Locate the cell with the specified text and output its [x, y] center coordinate. 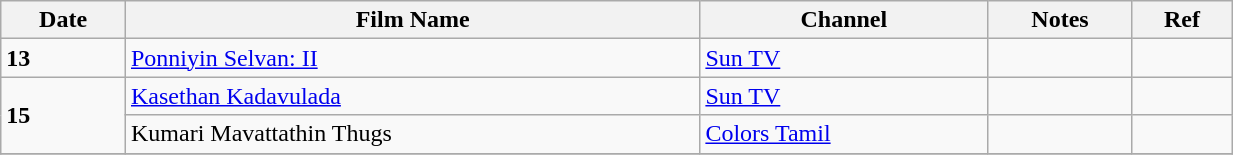
Date [64, 20]
Ponniyin Selvan: II [412, 58]
Kasethan Kadavulada [412, 96]
Channel [844, 20]
Notes [1060, 20]
Kumari Mavattathin Thugs [412, 134]
Ref [1182, 20]
13 [64, 58]
Colors Tamil [844, 134]
15 [64, 115]
Film Name [412, 20]
